Return the [X, Y] coordinate for the center point of the cell that contains the specified text.  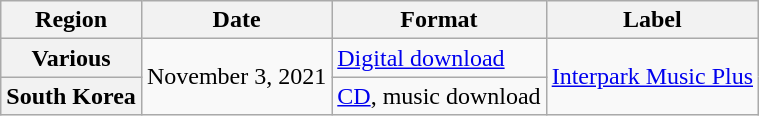
Digital download [439, 58]
Format [439, 20]
Region [72, 20]
November 3, 2021 [236, 77]
CD, music download [439, 96]
South Korea [72, 96]
Date [236, 20]
Various [72, 58]
Interpark Music Plus [652, 77]
Label [652, 20]
